Capture the cell that displays the provided text and extract its [x, y] central coordinate. 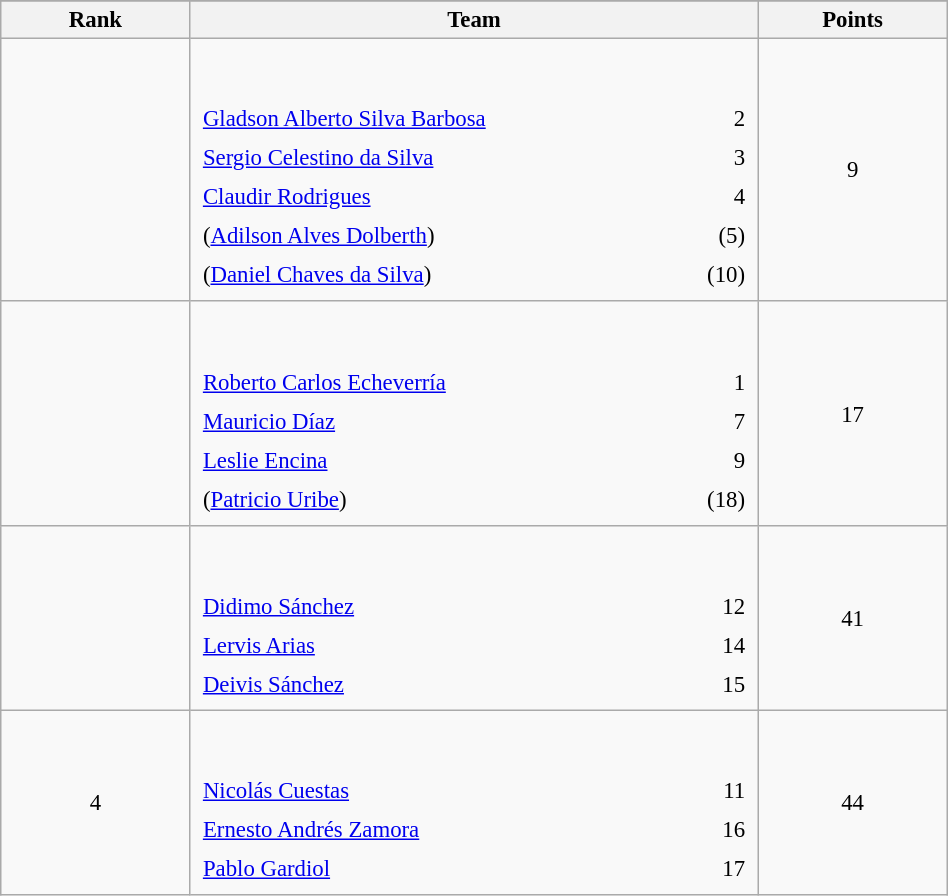
Rank [96, 20]
Ernesto Andrés Zamora [438, 830]
41 [852, 618]
Didimo Sánchez [426, 606]
Didimo Sánchez 12 Lervis Arias 14 Deivis Sánchez 15 [474, 618]
Roberto Carlos Echeverría 1 Mauricio Díaz 7 Leslie Encina 9 (Patricio Uribe) (18) [474, 414]
Mauricio Díaz [429, 421]
Nicolás Cuestas 11 Ernesto Andrés Zamora 16 Pablo Gardiol 17 [474, 802]
Team [474, 20]
Nicolás Cuestas [438, 791]
Lervis Arias [426, 645]
(5) [712, 236]
(18) [706, 499]
Gladson Alberto Silva Barbosa [434, 119]
Sergio Celestino da Silva [434, 158]
Gladson Alberto Silva Barbosa 2 Sergio Celestino da Silva 3 Claudir Rodrigues 4 (Adilson Alves Dolberth) (5) (Daniel Chaves da Silva) (10) [474, 170]
2 [712, 119]
7 [706, 421]
(10) [712, 275]
(Adilson Alves Dolberth) [434, 236]
Claudir Rodrigues [434, 197]
Pablo Gardiol [438, 869]
11 [716, 791]
12 [704, 606]
Leslie Encina [429, 460]
15 [704, 684]
Roberto Carlos Echeverría [429, 382]
14 [704, 645]
Deivis Sánchez [426, 684]
3 [712, 158]
1 [706, 382]
44 [852, 802]
Points [852, 20]
(Patricio Uribe) [429, 499]
(Daniel Chaves da Silva) [434, 275]
16 [716, 830]
